Detect which cell encompasses the target text, then output its (X, Y) center coordinate. 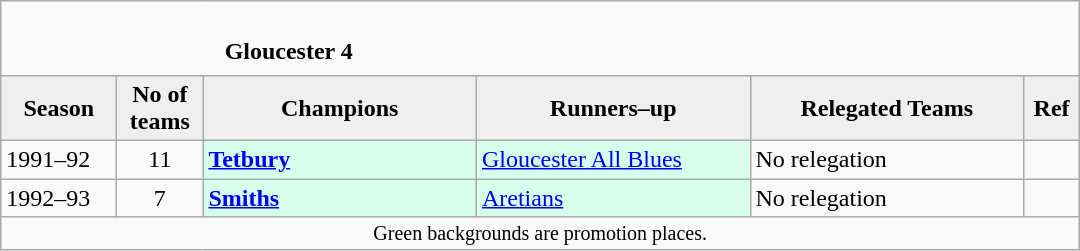
Relegated Teams (887, 108)
Smiths (340, 197)
Tetbury (340, 159)
No of teams (160, 108)
1991–92 (59, 159)
Champions (340, 108)
Aretians (613, 197)
Gloucester All Blues (613, 159)
1992–93 (59, 197)
Green backgrounds are promotion places. (540, 234)
11 (160, 159)
Runners–up (613, 108)
Season (59, 108)
Ref (1052, 108)
7 (160, 197)
